Identify which cell holds the provided text, then report its [x, y] central coordinate. 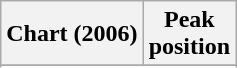
Peak position [189, 34]
Chart (2006) [72, 34]
